Determine the [X, Y] coordinate at the center of the cell enclosing the given text.  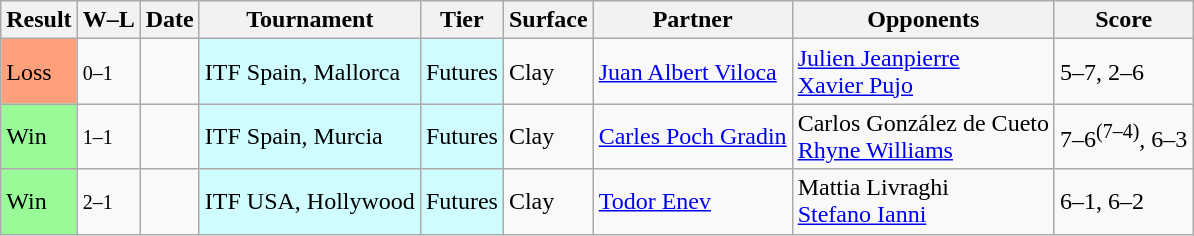
ITF Spain, Mallorca [310, 72]
Partner [692, 20]
5–7, 2–6 [1123, 72]
Score [1123, 20]
Date [170, 20]
Todor Enev [692, 202]
Opponents [923, 20]
Tier [462, 20]
ITF Spain, Murcia [310, 136]
Carles Poch Gradin [692, 136]
7–6(7–4), 6–3 [1123, 136]
2–1 [108, 202]
Result [39, 20]
Tournament [310, 20]
6–1, 6–2 [1123, 202]
Julien Jeanpierre Xavier Pujo [923, 72]
Juan Albert Viloca [692, 72]
Mattia Livraghi Stefano Ianni [923, 202]
Carlos González de Cueto Rhyne Williams [923, 136]
W–L [108, 20]
ITF USA, Hollywood [310, 202]
1–1 [108, 136]
0–1 [108, 72]
Surface [548, 20]
Loss [39, 72]
